Detect which cell encompasses the target text, then output its [x, y] center coordinate. 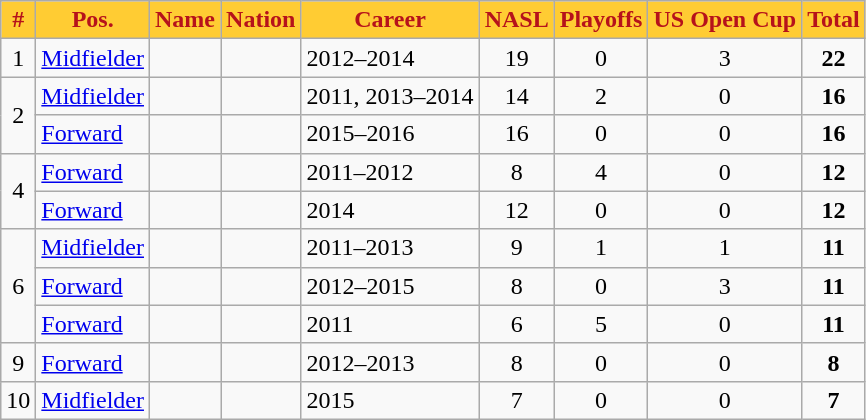
Total [834, 20]
5 [601, 324]
2012–2015 [390, 286]
Playoffs [601, 20]
2015 [390, 400]
19 [516, 58]
2014 [390, 210]
22 [834, 58]
NASL [516, 20]
14 [516, 96]
US Open Cup [725, 20]
Name [186, 20]
Pos. [93, 20]
2012–2013 [390, 362]
2015–2016 [390, 134]
Career [390, 20]
2012–2014 [390, 58]
2011–2012 [390, 172]
# [18, 20]
2011, 2013–2014 [390, 96]
2011–2013 [390, 248]
Nation [261, 20]
2011 [390, 324]
10 [18, 400]
